Identify which cell holds the provided text, then report its [x, y] central coordinate. 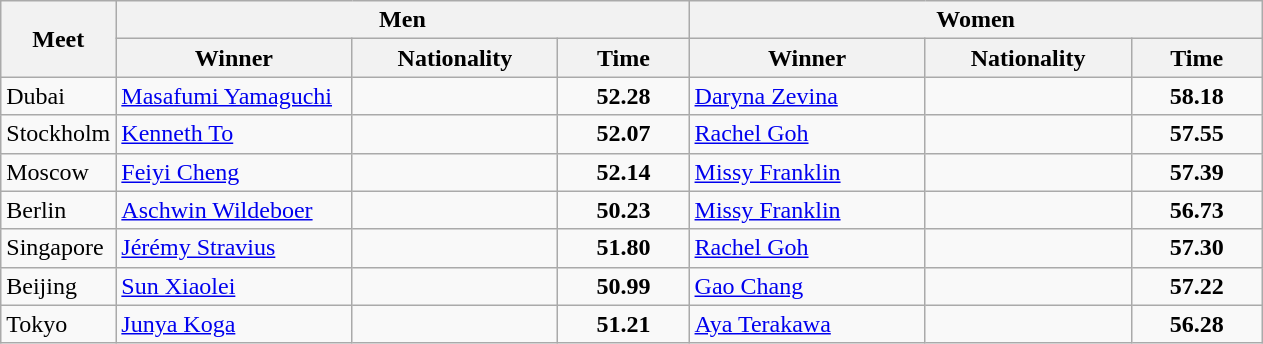
51.21 [624, 324]
56.73 [1196, 210]
Singapore [58, 248]
57.30 [1196, 248]
Meet [58, 39]
Jérémy Stravius [234, 248]
Daryna Zevina [807, 96]
51.80 [624, 248]
Dubai [58, 96]
52.28 [624, 96]
Moscow [58, 172]
Kenneth To [234, 134]
50.23 [624, 210]
Masafumi Yamaguchi [234, 96]
Berlin [58, 210]
52.14 [624, 172]
Feiyi Cheng [234, 172]
Stockholm [58, 134]
Junya Koga [234, 324]
Gao Chang [807, 286]
57.55 [1196, 134]
57.39 [1196, 172]
56.28 [1196, 324]
Women [976, 20]
Men [402, 20]
Aya Terakawa [807, 324]
Tokyo [58, 324]
Beijing [58, 286]
52.07 [624, 134]
Sun Xiaolei [234, 286]
58.18 [1196, 96]
50.99 [624, 286]
57.22 [1196, 286]
Aschwin Wildeboer [234, 210]
